Capture the cell that displays the provided text and extract its [x, y] central coordinate. 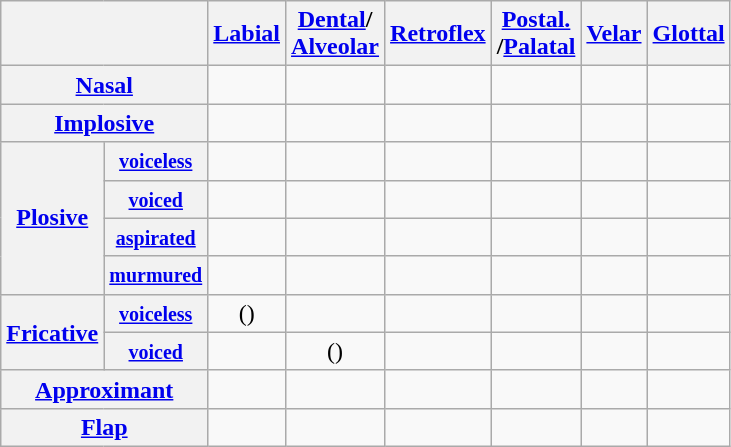
Flap [104, 427]
Fricative [52, 332]
Glottal [688, 34]
Postal./Palatal [536, 34]
Dental/Alveolar [336, 34]
aspirated [156, 237]
Velar [614, 34]
Retroflex [438, 34]
Implosive [104, 123]
murmured [156, 275]
Labial [247, 34]
Nasal [104, 85]
Plosive [52, 218]
Approximant [104, 389]
